Search for the cell housing the specified text and yield its (x, y) center coordinate. 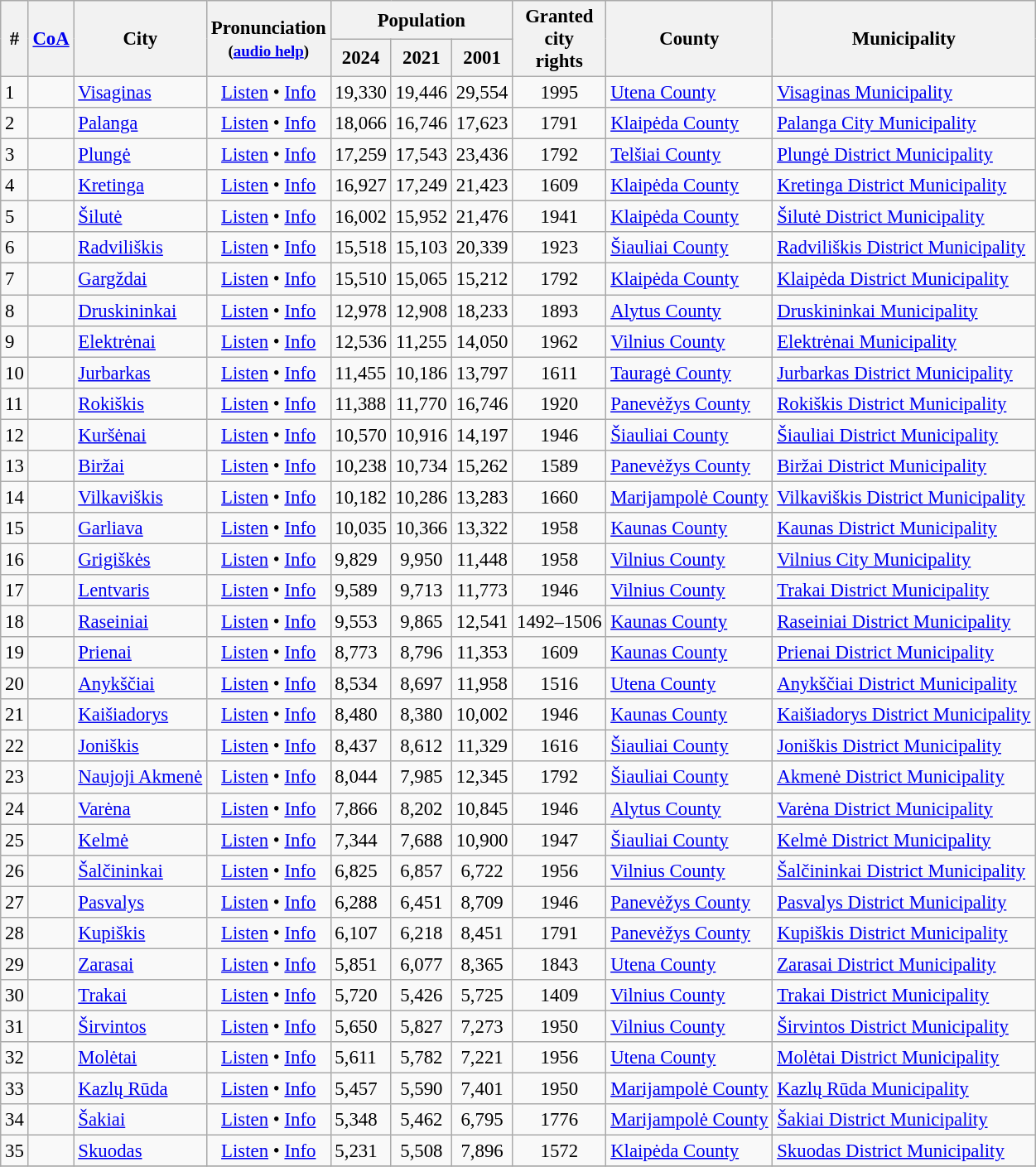
8,612 (421, 746)
13 (15, 466)
29 (15, 964)
8,480 (361, 715)
5,611 (361, 1058)
5,590 (421, 1089)
10,570 (361, 435)
Jurbarkas (141, 373)
Skuodas (141, 1151)
9,865 (421, 622)
21,423 (482, 186)
City (141, 39)
11,388 (361, 403)
Plungė (141, 155)
Vilkaviškis District Municipality (904, 497)
Rokiškis District Municipality (904, 403)
Raseiniai (141, 622)
15 (15, 528)
17,249 (421, 186)
6,107 (361, 933)
5 (15, 217)
Širvintos District Municipality (904, 1026)
1589 (560, 466)
1941 (560, 217)
6,218 (421, 933)
18,233 (482, 311)
Šalčininkai District Municipality (904, 870)
1923 (560, 248)
31 (15, 1026)
1516 (560, 684)
19,446 (421, 93)
11,773 (482, 591)
Plungė District Municipality (904, 155)
4 (15, 186)
32 (15, 1058)
18 (15, 622)
Šakiai (141, 1120)
7,896 (482, 1151)
1409 (560, 996)
12,536 (361, 341)
7,401 (482, 1089)
Kretinga (141, 186)
2021 (421, 58)
Kelmė District Municipality (904, 840)
Šilutė District Municipality (904, 217)
Kelmė (141, 840)
16 (15, 559)
1843 (560, 964)
7,688 (421, 840)
18,066 (361, 123)
5,851 (361, 964)
6,288 (361, 902)
5,725 (482, 996)
8,534 (361, 684)
5,462 (421, 1120)
1920 (560, 403)
24 (15, 808)
10,186 (421, 373)
5,827 (421, 1026)
11,255 (421, 341)
Biržai (141, 466)
8,202 (421, 808)
2024 (361, 58)
12,345 (482, 778)
9,589 (361, 591)
Elektrėnai Municipality (904, 341)
10,845 (482, 808)
Elektrėnai (141, 341)
Kretinga District Municipality (904, 186)
Rokiškis (141, 403)
23,436 (482, 155)
Akmenė District Municipality (904, 778)
15,103 (421, 248)
Gargždai (141, 279)
10,734 (421, 466)
Trakai (141, 996)
Šilutė (141, 217)
Municipality (904, 39)
Pasvalys District Municipality (904, 902)
Zarasai (141, 964)
Kazlų Rūda (141, 1089)
10,002 (482, 715)
Visaginas Municipality (904, 93)
15,510 (361, 279)
Garliava (141, 528)
1776 (560, 1120)
6 (15, 248)
22 (15, 746)
Biržai District Municipality (904, 466)
5,426 (421, 996)
1947 (560, 840)
Grantedcityrights (560, 39)
Vilkaviškis (141, 497)
21 (15, 715)
Širvintos (141, 1026)
7,985 (421, 778)
12,978 (361, 311)
5,720 (361, 996)
8,697 (421, 684)
County (689, 39)
23 (15, 778)
15,952 (421, 217)
Palanga (141, 123)
15,518 (361, 248)
10 (15, 373)
29,554 (482, 93)
13,797 (482, 373)
15,212 (482, 279)
6,722 (482, 870)
34 (15, 1120)
1 (15, 93)
9 (15, 341)
9,553 (361, 622)
Joniškis District Municipality (904, 746)
10,286 (421, 497)
# (15, 39)
7,344 (361, 840)
30 (15, 996)
Tauragė County (689, 373)
8,796 (421, 653)
12,908 (421, 311)
Radviliškis District Municipality (904, 248)
8,709 (482, 902)
7,221 (482, 1058)
11,770 (421, 403)
Pronunciation (audio help) (268, 39)
20,339 (482, 248)
9,829 (361, 559)
Šiauliai District Municipality (904, 435)
1893 (560, 311)
7,273 (482, 1026)
8 (15, 311)
9,950 (421, 559)
Kuršėnai (141, 435)
15,262 (482, 466)
Anykščiai (141, 684)
33 (15, 1089)
Prienai (141, 653)
2 (15, 123)
Population (422, 20)
14 (15, 497)
28 (15, 933)
13,283 (482, 497)
Palanga City Municipality (904, 123)
CoA (51, 39)
10,182 (361, 497)
6,795 (482, 1120)
5,508 (421, 1151)
10,035 (361, 528)
5,348 (361, 1120)
26 (15, 870)
Joniškis (141, 746)
Zarasai District Municipality (904, 964)
11,353 (482, 653)
11,448 (482, 559)
8,380 (421, 715)
Prienai District Municipality (904, 653)
25 (15, 840)
1611 (560, 373)
15,065 (421, 279)
35 (15, 1151)
10,916 (421, 435)
Jurbarkas District Municipality (904, 373)
5,650 (361, 1026)
1995 (560, 93)
8,365 (482, 964)
8,437 (361, 746)
9,713 (421, 591)
Kaunas District Municipality (904, 528)
11,958 (482, 684)
19 (15, 653)
Skuodas District Municipality (904, 1151)
14,050 (482, 341)
Šalčininkai (141, 870)
11,455 (361, 373)
Kupiškis (141, 933)
6,451 (421, 902)
Molėtai (141, 1058)
19,330 (361, 93)
7,866 (361, 808)
Druskininkai (141, 311)
8,773 (361, 653)
10,238 (361, 466)
1572 (560, 1151)
Kaišiadorys (141, 715)
14,197 (482, 435)
3 (15, 155)
21,476 (482, 217)
Raseiniai District Municipality (904, 622)
Grigiškės (141, 559)
11,329 (482, 746)
Pasvalys (141, 902)
11 (15, 403)
Anykščiai District Municipality (904, 684)
16,927 (361, 186)
8,451 (482, 933)
17,623 (482, 123)
Lentvaris (141, 591)
Klaipėda District Municipality (904, 279)
16,002 (361, 217)
2001 (482, 58)
13,322 (482, 528)
12,541 (482, 622)
Kaišiadorys District Municipality (904, 715)
6,077 (421, 964)
6,857 (421, 870)
Radviliškis (141, 248)
Visaginas (141, 93)
Kupiškis District Municipality (904, 933)
5,457 (361, 1089)
Šakiai District Municipality (904, 1120)
Naujoji Akmenė (141, 778)
20 (15, 684)
1962 (560, 341)
Vilnius City Municipality (904, 559)
7 (15, 279)
10,900 (482, 840)
Varėna (141, 808)
1616 (560, 746)
6,825 (361, 870)
17,259 (361, 155)
Molėtai District Municipality (904, 1058)
27 (15, 902)
5,782 (421, 1058)
17 (15, 591)
Telšiai County (689, 155)
1492–1506 (560, 622)
10,366 (421, 528)
12 (15, 435)
Druskininkai Municipality (904, 311)
5,231 (361, 1151)
Varėna District Municipality (904, 808)
17,543 (421, 155)
8,044 (361, 778)
1660 (560, 497)
Kazlų Rūda Municipality (904, 1089)
